Pinpoint the cell where the given text exists, returning its [X, Y] midpoint coordinate. 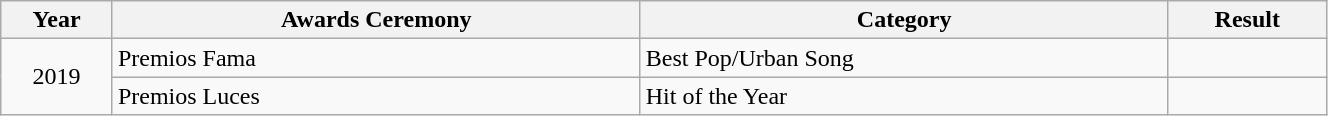
Premios Fama [376, 58]
Year [57, 20]
Awards Ceremony [376, 20]
Result [1247, 20]
2019 [57, 77]
Premios Luces [376, 96]
Category [904, 20]
Best Pop/Urban Song [904, 58]
Hit of the Year [904, 96]
